Locate the cell with the specified text and output its (x, y) center coordinate. 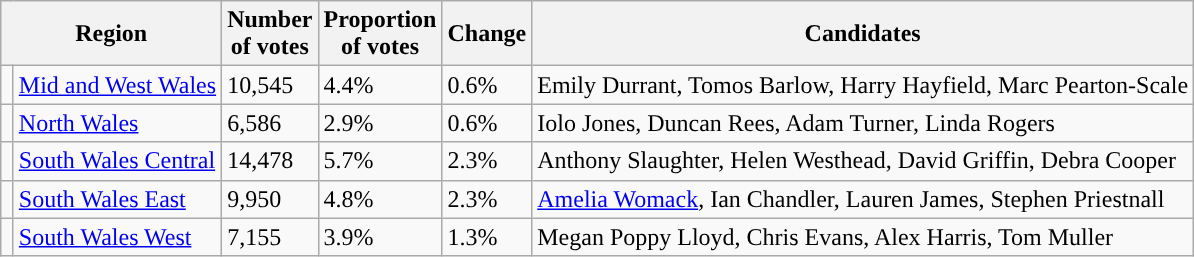
Amelia Womack, Ian Chandler, Lauren James, Stephen Priestnall (863, 199)
10,545 (270, 85)
Change (487, 34)
Anthony Slaughter, Helen Westhead, David Griffin, Debra Cooper (863, 161)
Iolo Jones, Duncan Rees, Adam Turner, Linda Rogers (863, 123)
Emily Durrant, Tomos Barlow, Harry Hayfield, Marc Pearton-Scale (863, 85)
2.9% (380, 123)
7,155 (270, 237)
Mid and West Wales (117, 85)
14,478 (270, 161)
Megan Poppy Lloyd, Chris Evans, Alex Harris, Tom Muller (863, 237)
Proportionof votes (380, 34)
1.3% (487, 237)
South Wales West (117, 237)
5.7% (380, 161)
6,586 (270, 123)
4.4% (380, 85)
9,950 (270, 199)
North Wales (117, 123)
South Wales Central (117, 161)
Region (112, 34)
4.8% (380, 199)
South Wales East (117, 199)
Numberof votes (270, 34)
3.9% (380, 237)
Candidates (863, 34)
